Scan for the cell matching the given text and deliver its [X, Y] coordinate at center. 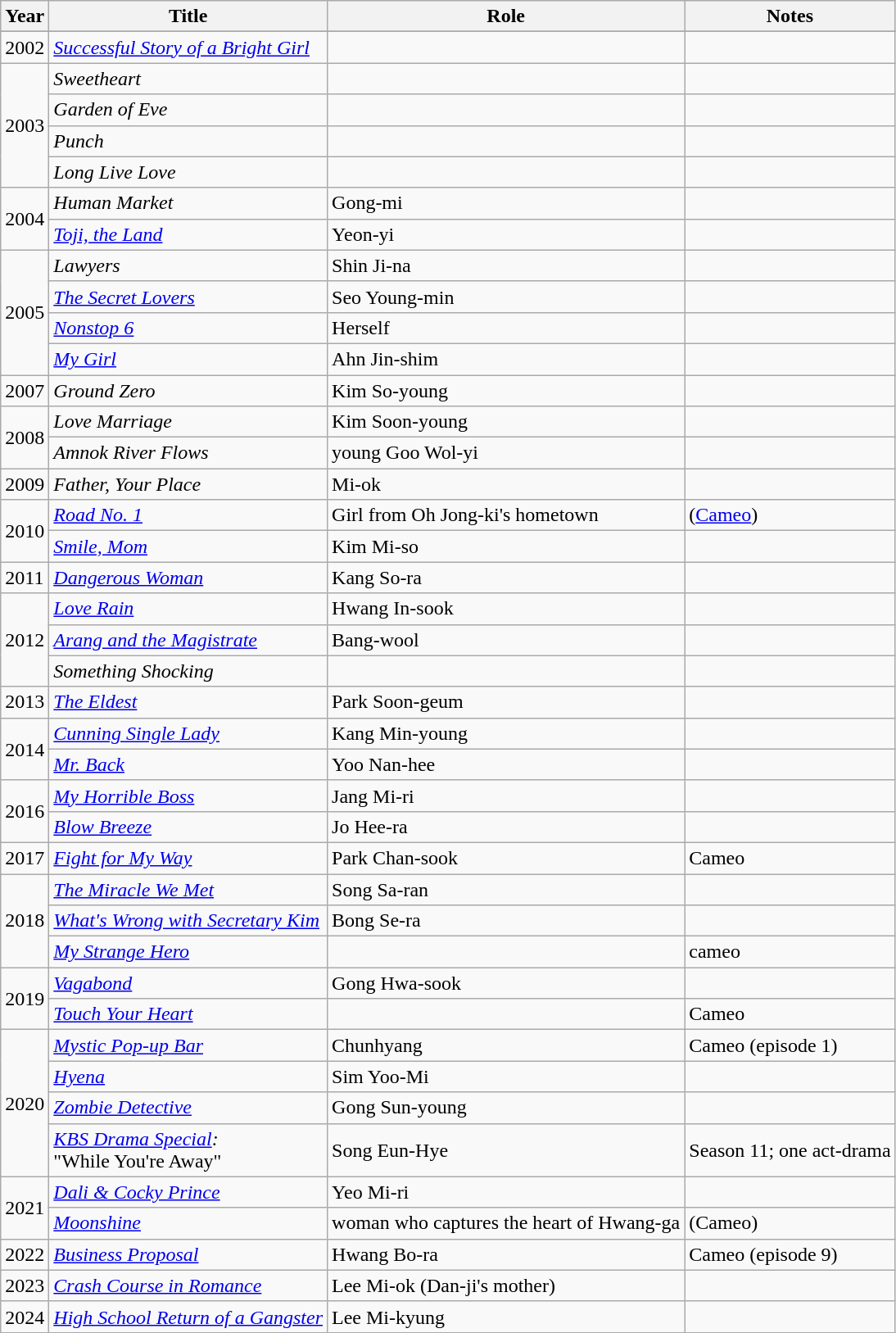
Garden of Eve [188, 110]
Lawyers [188, 265]
cameo [790, 952]
Fight for My Way [188, 858]
2020 [25, 1103]
Kim Mi-so [506, 546]
Dangerous Woman [188, 578]
Yeon-yi [506, 234]
Gong Sun-young [506, 1108]
2021 [25, 1208]
Yoo Nan-hee [506, 764]
2003 [25, 125]
Kim So-young [506, 391]
Love Marriage [188, 422]
Hwang In-sook [506, 609]
Vagabond [188, 983]
Hwang Bo-ra [506, 1254]
young Goo Wol-yi [506, 453]
Title [188, 16]
2011 [25, 578]
Herself [506, 328]
Ground Zero [188, 391]
KBS Drama Special:"While You're Away" [188, 1150]
Cunning Single Lady [188, 733]
2022 [25, 1254]
Gong Hwa-sook [506, 983]
My Horrible Boss [188, 796]
Father, Your Place [188, 484]
2023 [25, 1285]
Role [506, 16]
2016 [25, 811]
Love Rain [188, 609]
Kim Soon-young [506, 422]
Crash Course in Romance [188, 1285]
Mi-ok [506, 484]
Something Shocking [188, 671]
Park Soon-geum [506, 702]
My Strange Hero [188, 952]
Song Eun-Hye [506, 1150]
Long Live Love [188, 172]
Jo Hee-ra [506, 827]
Yeo Mi-ri [506, 1192]
Bang-wool [506, 640]
Song Sa-ran [506, 889]
High School Return of a Gangster [188, 1317]
2008 [25, 438]
Zombie Detective [188, 1108]
Punch [188, 141]
2004 [25, 219]
Kang Min-young [506, 733]
Touch Your Heart [188, 1014]
woman who captures the heart of Hwang-ga [506, 1223]
Mr. Back [188, 764]
Smile, Mom [188, 546]
Gong-mi [506, 203]
Toji, the Land [188, 234]
Sweetheart [188, 79]
2013 [25, 702]
2019 [25, 999]
The Miracle We Met [188, 889]
Hyena [188, 1077]
My Girl [188, 359]
Amnok River Flows [188, 453]
Notes [790, 16]
2024 [25, 1317]
What's Wrong with Secretary Kim [188, 921]
2018 [25, 920]
Successful Story of a Bright Girl [188, 48]
Girl from Oh Jong-ki's hometown [506, 515]
Bong Se-ra [506, 921]
Lee Mi-ok (Dan-ji's mother) [506, 1285]
The Eldest [188, 702]
Shin Ji-na [506, 265]
Arang and the Magistrate [188, 640]
Kang So-ra [506, 578]
Human Market [188, 203]
Road No. 1 [188, 515]
2002 [25, 48]
2014 [25, 749]
Seo Young-min [506, 297]
Season 11; one act-drama [790, 1150]
2005 [25, 312]
Business Proposal [188, 1254]
2012 [25, 640]
2017 [25, 858]
The Secret Lovers [188, 297]
Park Chan-sook [506, 858]
Sim Yoo-Mi [506, 1077]
2009 [25, 484]
2010 [25, 531]
2007 [25, 391]
Ahn Jin-shim [506, 359]
Nonstop 6 [188, 328]
Cameo (episode 9) [790, 1254]
Moonshine [188, 1223]
Blow Breeze [188, 827]
Lee Mi-kyung [506, 1317]
Cameo (episode 1) [790, 1045]
Jang Mi-ri [506, 796]
Year [25, 16]
Mystic Pop-up Bar [188, 1045]
Dali & Cocky Prince [188, 1192]
Chunhyang [506, 1045]
